Search for the cell housing the specified text and yield its (x, y) center coordinate. 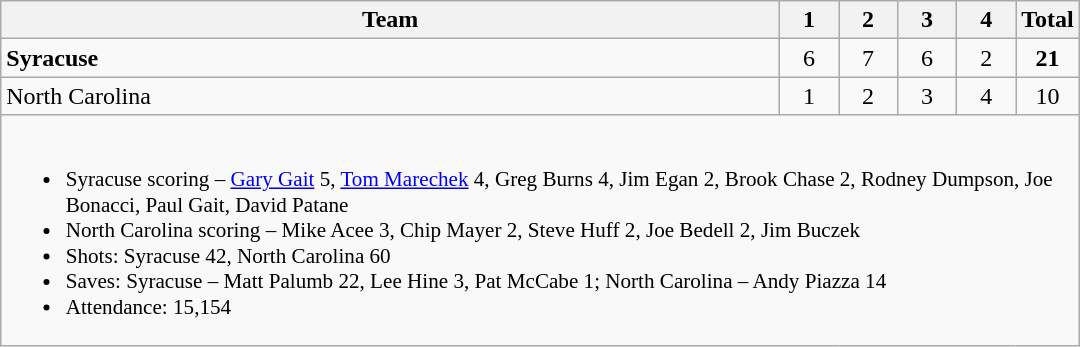
Team (390, 20)
7 (868, 58)
Total (1048, 20)
Syracuse (390, 58)
North Carolina (390, 96)
21 (1048, 58)
10 (1048, 96)
